Determine the [X, Y] coordinate at the center of the cell enclosing the given text.  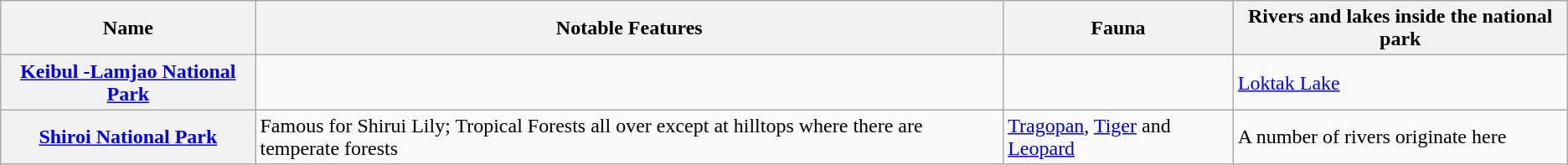
Shiroi National Park [128, 137]
Notable Features [630, 28]
A number of rivers originate here [1400, 137]
Keibul -Lamjao National Park [128, 82]
Tragopan, Tiger and Leopard [1119, 137]
Famous for Shirui Lily; Tropical Forests all over except at hilltops where there are temperate forests [630, 137]
Rivers and lakes inside the national park [1400, 28]
Fauna [1119, 28]
Name [128, 28]
Loktak Lake [1400, 82]
